From the cell containing the given text, extract its center point as [X, Y] coordinate. 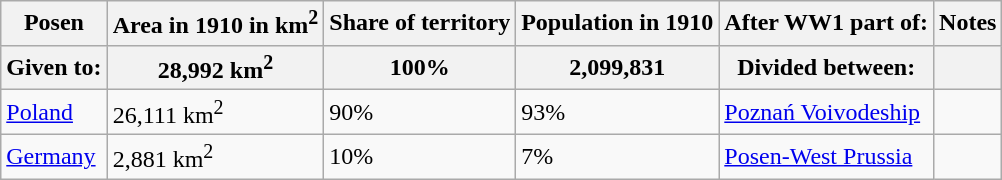
Divided between: [826, 68]
Posen-West Prussia [826, 156]
Notes [968, 24]
90% [420, 112]
2,099,831 [618, 68]
28,992 km2 [216, 68]
Poland [54, 112]
Poznań Voivodeship [826, 112]
Given to: [54, 68]
Area in 1910 in km2 [216, 24]
100% [420, 68]
Germany [54, 156]
After WW1 part of: [826, 24]
2,881 km2 [216, 156]
Population in 1910 [618, 24]
26,111 km2 [216, 112]
10% [420, 156]
7% [618, 156]
Posen [54, 24]
Share of territory [420, 24]
93% [618, 112]
